Return (x, y) of the center of cell containing provided text 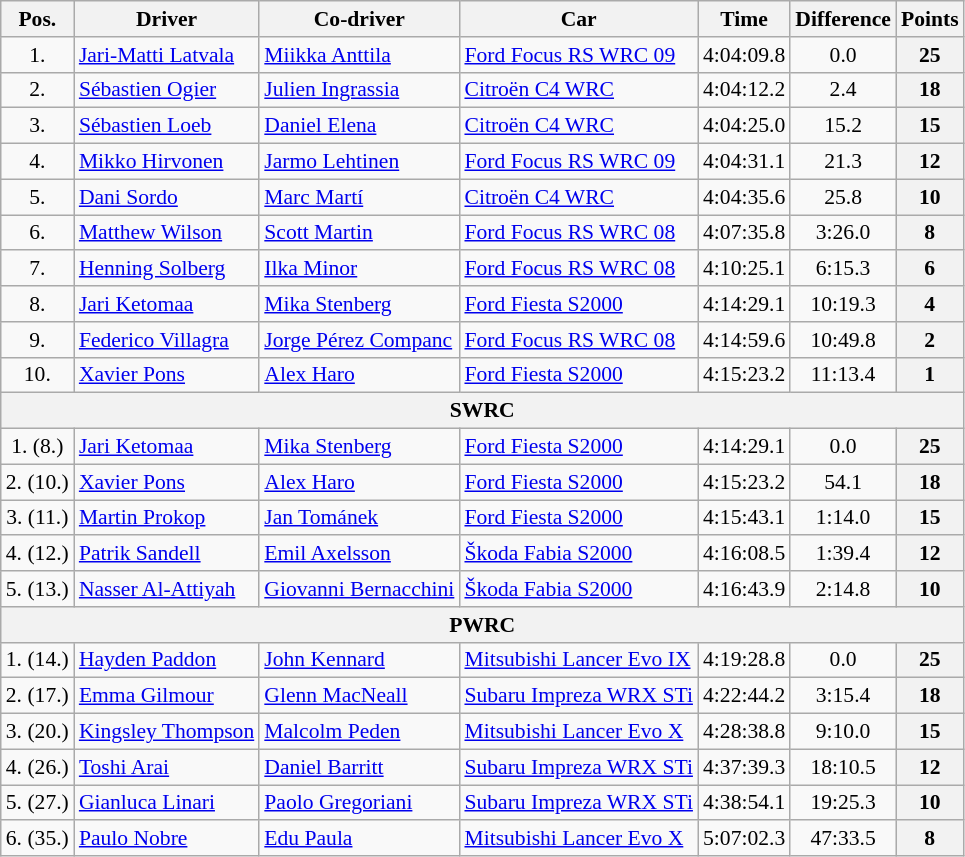
5. (27.) (38, 803)
4. (12.) (38, 554)
11:13.4 (843, 375)
Nasser Al-Attiyah (166, 589)
Malcolm Peden (359, 732)
2.4 (843, 90)
54.1 (843, 482)
3. (11.) (38, 518)
5:07:02.3 (744, 839)
Julien Ingrassia (359, 90)
Dani Sordo (166, 197)
Matthew Wilson (166, 233)
Emil Axelsson (359, 554)
4:10:25.1 (744, 269)
5. (13.) (38, 589)
4:04:25.0 (744, 126)
4:22:44.2 (744, 696)
Daniel Elena (359, 126)
Paolo Gregoriani (359, 803)
2. (10.) (38, 482)
6:15.3 (843, 269)
4:14:59.6 (744, 340)
1:39.4 (843, 554)
Paulo Nobre (166, 839)
John Kennard (359, 660)
Miikka Anttila (359, 55)
Mikko Hirvonen (166, 162)
Glenn MacNeall (359, 696)
10:19.3 (843, 304)
Emma Gilmour (166, 696)
10. (38, 375)
SWRC (482, 411)
Gianluca Linari (166, 803)
4:15:43.1 (744, 518)
6. (38, 233)
Driver (166, 19)
Giovanni Bernacchini (359, 589)
2:14.8 (843, 589)
18:10.5 (843, 767)
4:19:28.8 (744, 660)
Jari-Matti Latvala (166, 55)
4. (26.) (38, 767)
9:10.0 (843, 732)
Daniel Barritt (359, 767)
3:26.0 (843, 233)
4. (38, 162)
5. (38, 197)
Martin Prokop (166, 518)
Hayden Paddon (166, 660)
Toshi Arai (166, 767)
25.8 (843, 197)
4 (930, 304)
47:33.5 (843, 839)
4:37:39.3 (744, 767)
Jarmo Lehtinen (359, 162)
Mitsubishi Lancer Evo IX (578, 660)
7. (38, 269)
Henning Solberg (166, 269)
Co-driver (359, 19)
Jorge Pérez Companc (359, 340)
4:16:43.9 (744, 589)
10:49.8 (843, 340)
1 (930, 375)
4:16:08.5 (744, 554)
Sébastien Ogier (166, 90)
Patrik Sandell (166, 554)
6 (930, 269)
1. (14.) (38, 660)
Ilka Minor (359, 269)
Time (744, 19)
2 (930, 340)
Kingsley Thompson (166, 732)
Points (930, 19)
4:38:54.1 (744, 803)
Scott Martin (359, 233)
Edu Paula (359, 839)
9. (38, 340)
PWRC (482, 625)
4:07:35.8 (744, 233)
Jan Tománek (359, 518)
Sébastien Loeb (166, 126)
4:04:35.6 (744, 197)
Pos. (38, 19)
1. (8.) (38, 447)
1:14.0 (843, 518)
19:25.3 (843, 803)
1. (38, 55)
Marc Martí (359, 197)
Car (578, 19)
Difference (843, 19)
4:28:38.8 (744, 732)
4:04:12.2 (744, 90)
21.3 (843, 162)
Federico Villagra (166, 340)
3. (38, 126)
3:15.4 (843, 696)
2. (17.) (38, 696)
6. (35.) (38, 839)
3. (20.) (38, 732)
8. (38, 304)
4:04:09.8 (744, 55)
15.2 (843, 126)
2. (38, 90)
4:04:31.1 (744, 162)
